Extract the [x, y] coordinate from the center of the cell holding the provided text.  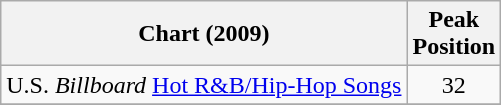
U.S. Billboard Hot R&B/Hip-Hop Songs [204, 85]
Chart (2009) [204, 34]
32 [454, 85]
PeakPosition [454, 34]
